Identify which cell holds the provided text, then report its [x, y] central coordinate. 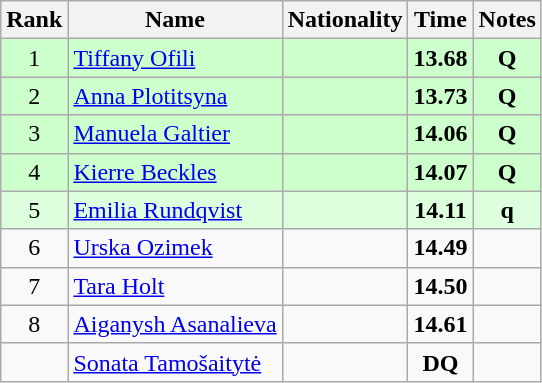
Nationality [345, 20]
4 [34, 172]
13.73 [440, 96]
14.11 [440, 210]
14.61 [440, 324]
5 [34, 210]
Tiffany Ofili [175, 58]
2 [34, 96]
Time [440, 20]
14.50 [440, 286]
Tara Holt [175, 286]
Urska Ozimek [175, 248]
3 [34, 134]
8 [34, 324]
Manuela Galtier [175, 134]
14.49 [440, 248]
Sonata Tamošaitytė [175, 362]
6 [34, 248]
Notes [507, 20]
7 [34, 286]
Rank [34, 20]
DQ [440, 362]
1 [34, 58]
13.68 [440, 58]
Emilia Rundqvist [175, 210]
Anna Plotitsyna [175, 96]
q [507, 210]
14.06 [440, 134]
14.07 [440, 172]
Aiganysh Asanalieva [175, 324]
Name [175, 20]
Kierre Beckles [175, 172]
